Locate the cell with the specified text and output its [x, y] center coordinate. 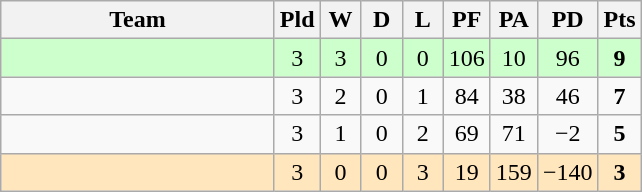
96 [568, 58]
5 [620, 134]
PA [514, 20]
−2 [568, 134]
38 [514, 96]
159 [514, 172]
Pts [620, 20]
46 [568, 96]
69 [466, 134]
−140 [568, 172]
Team [138, 20]
PF [466, 20]
PD [568, 20]
19 [466, 172]
7 [620, 96]
W [340, 20]
Pld [297, 20]
D [382, 20]
9 [620, 58]
106 [466, 58]
L [422, 20]
71 [514, 134]
10 [514, 58]
84 [466, 96]
